Locate the cell with the specified text and output its [X, Y] center coordinate. 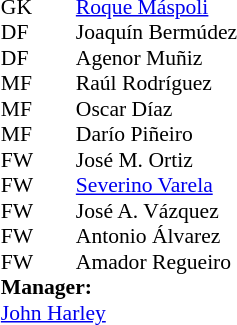
Severino Varela [156, 185]
Manager: [119, 287]
Joaquín Bermúdez [156, 33]
Agenor Muñiz [156, 58]
Raúl Rodríguez [156, 83]
Antonio Álvarez [156, 237]
Amador Regueiro [156, 262]
José M. Ortiz [156, 160]
Oscar Díaz [156, 109]
José A. Vázquez [156, 211]
Darío Piñeiro [156, 135]
